Identify which cell holds the provided text, then report its [x, y] central coordinate. 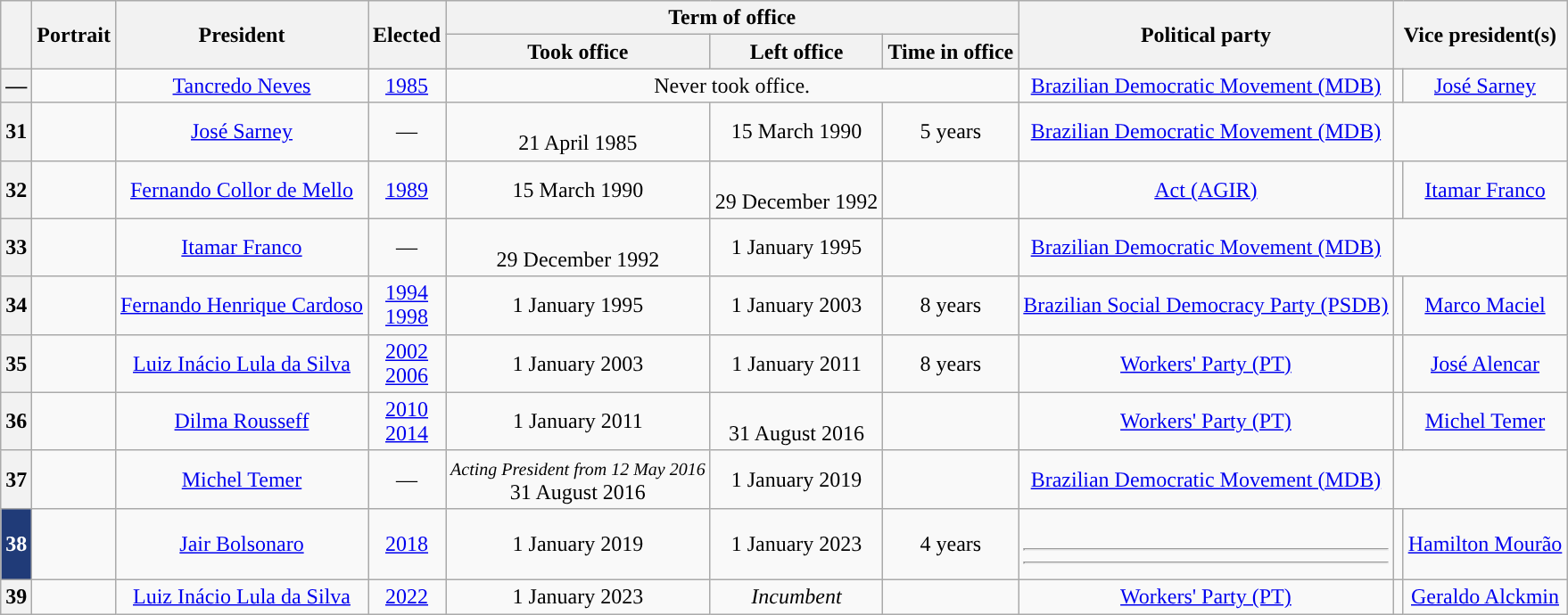
35 [16, 364]
32 [16, 189]
Dilma Rousseff [241, 421]
Took office [578, 52]
4 years [951, 544]
21 April 1985 [578, 132]
Tancredo Neves [241, 86]
2022 [407, 596]
Brazilian Social Democracy Party (PSDB) [1206, 305]
36 [16, 421]
1989 [407, 189]
Never took office. [732, 86]
Time in office [951, 52]
37 [16, 480]
Fernando Collor de Mello [241, 189]
1985 [407, 86]
31 [16, 132]
Acting President from 12 May 2016 31 August 2016 [578, 480]
Elected [407, 35]
31 August 2016 [796, 421]
20102014 [407, 421]
Geraldo Alckmin [1485, 596]
Portrait [74, 35]
Political party [1206, 35]
Hamilton Mourão [1485, 544]
34 [16, 305]
Marco Maciel [1485, 305]
39 [16, 596]
Left office [796, 52]
5 years [951, 132]
20022006 [407, 364]
Fernando Henrique Cardoso [241, 305]
President [241, 35]
Jair Bolsonaro [241, 544]
2018 [407, 544]
33 [16, 248]
José Alencar [1485, 364]
38 [16, 544]
19941998 [407, 305]
Act (AGIR) [1206, 189]
Incumbent [796, 596]
Term of office [732, 18]
Vice president(s) [1481, 35]
